Detect which cell encompasses the target text, then output its [x, y] center coordinate. 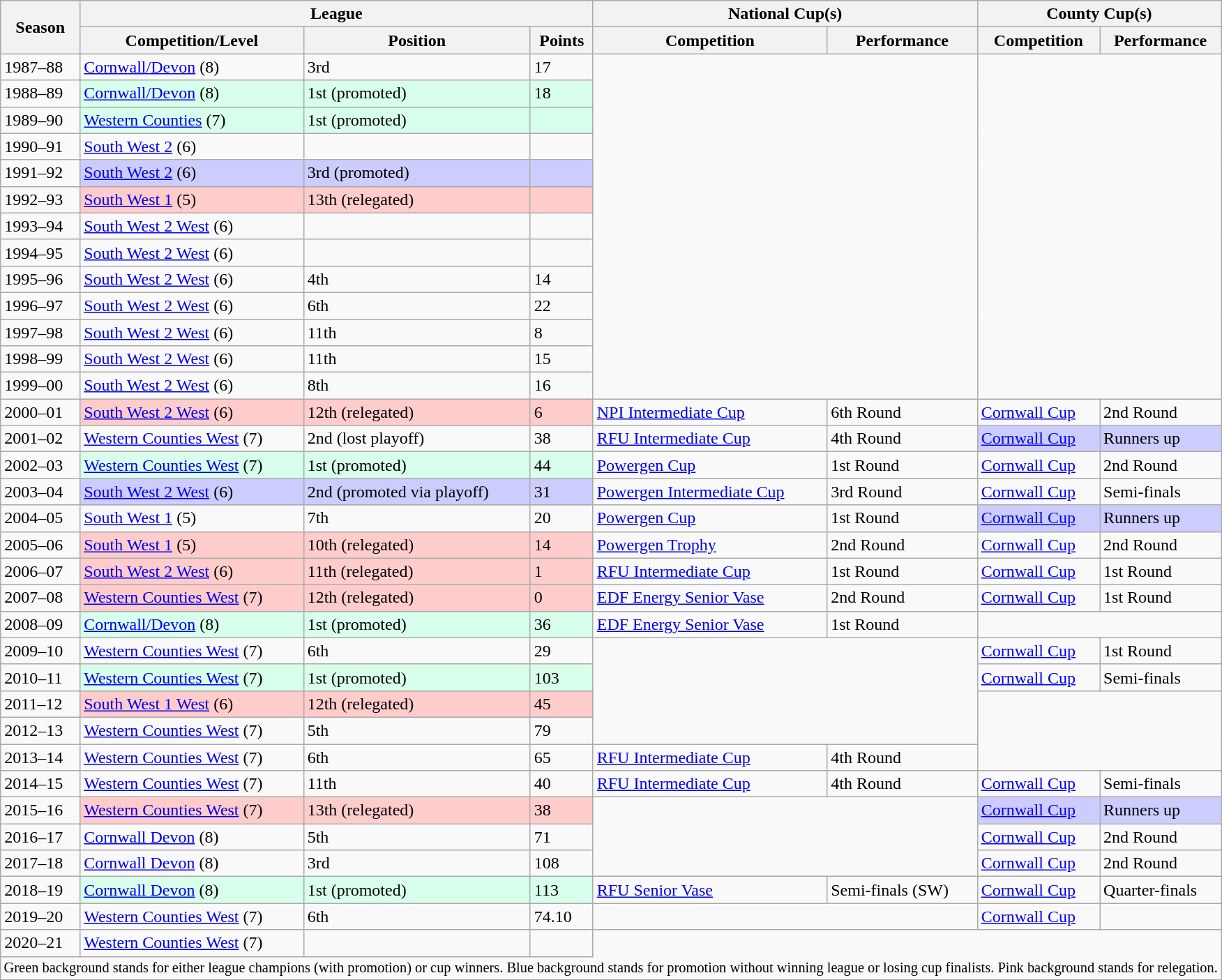
11th (relegated) [417, 571]
Powergen Trophy [710, 545]
2013–14 [40, 757]
NPI Intermediate Cup [710, 412]
44 [561, 465]
1989–90 [40, 120]
2nd (promoted via playoff) [417, 492]
4th [417, 279]
16 [561, 386]
1996–97 [40, 306]
2001–02 [40, 439]
108 [561, 864]
1990–91 [40, 146]
103 [561, 677]
Powergen Intermediate Cup [710, 492]
2016–17 [40, 837]
40 [561, 784]
Competition/Level [192, 40]
1992–93 [40, 199]
Points [561, 40]
Season [40, 27]
2011–12 [40, 704]
Semi-finals (SW) [903, 890]
17 [561, 67]
22 [561, 306]
2009–10 [40, 651]
RFU Senior Vase [710, 890]
South West 1 West (6) [192, 704]
2019–20 [40, 917]
2000–01 [40, 412]
1997–98 [40, 333]
36 [561, 624]
1999–00 [40, 386]
Position [417, 40]
1991–92 [40, 173]
8 [561, 333]
1 [561, 571]
15 [561, 359]
League [337, 14]
2014–15 [40, 784]
1995–96 [40, 279]
Western Counties (7) [192, 120]
2004–05 [40, 518]
2006–07 [40, 571]
2012–13 [40, 730]
113 [561, 890]
2008–09 [40, 624]
2005–06 [40, 545]
6 [561, 412]
29 [561, 651]
2017–18 [40, 864]
6th Round [903, 412]
County Cup(s) [1099, 14]
3rd Round [903, 492]
2003–04 [40, 492]
2nd (lost playoff) [417, 439]
65 [561, 757]
Quarter-finals [1161, 890]
31 [561, 492]
8th [417, 386]
1998–99 [40, 359]
2007–08 [40, 598]
2015–16 [40, 811]
3rd (promoted) [417, 173]
20 [561, 518]
1987–88 [40, 67]
2018–19 [40, 890]
45 [561, 704]
10th (relegated) [417, 545]
7th [417, 518]
1988–89 [40, 93]
79 [561, 730]
74.10 [561, 917]
1993–94 [40, 226]
2020–21 [40, 943]
2002–03 [40, 465]
18 [561, 93]
71 [561, 837]
1994–95 [40, 252]
National Cup(s) [785, 14]
0 [561, 598]
2010–11 [40, 677]
